Return the [X, Y] coordinate for the center point of the cell that contains the specified text.  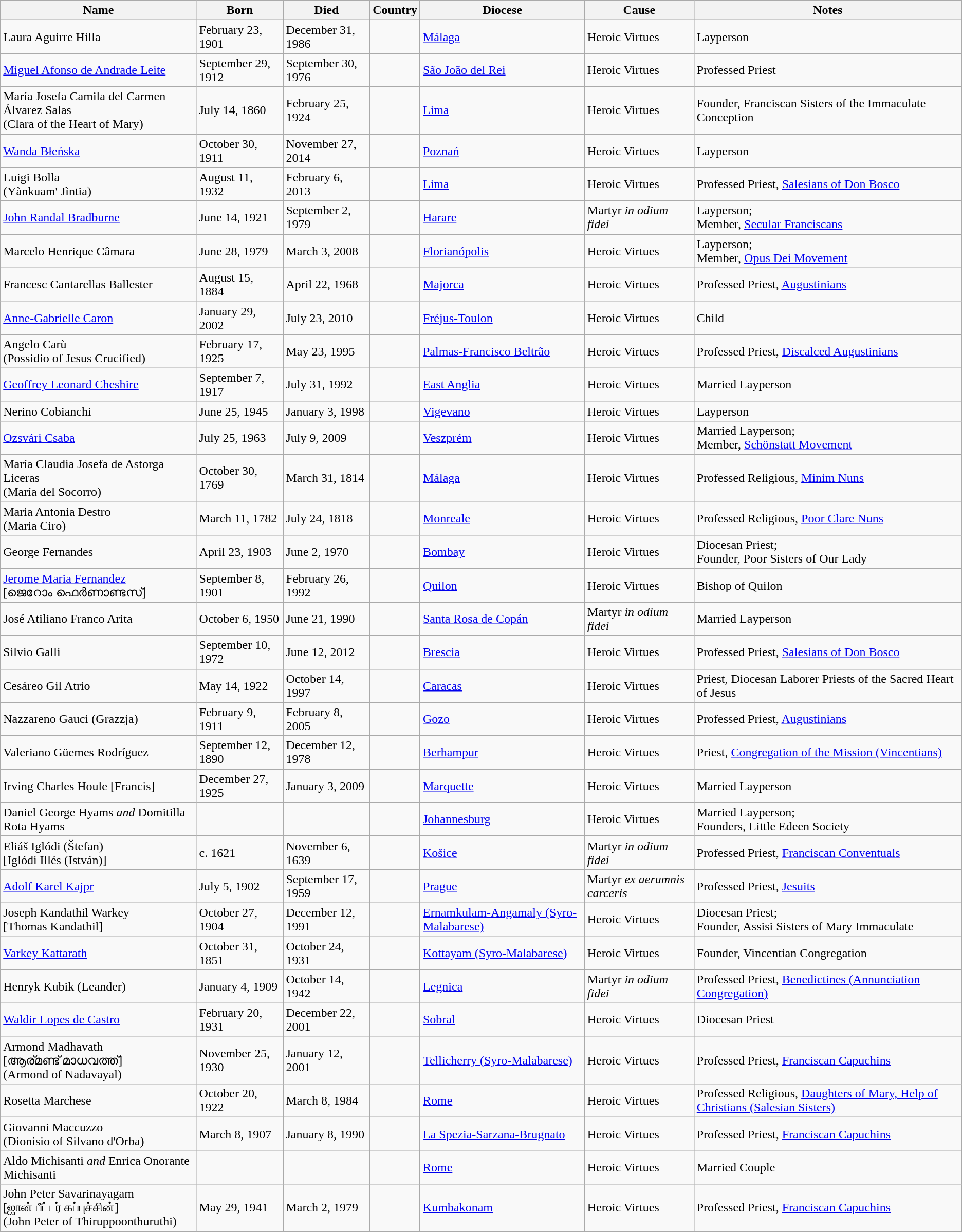
Fréjus-Toulon [502, 318]
February 26, 1992 [327, 586]
Legnica [502, 986]
Professed Priest, Franciscan Conventuals [827, 853]
October 20, 1922 [239, 1100]
July 23, 2010 [327, 318]
January 3, 1998 [327, 412]
January 29, 2002 [239, 318]
October 24, 1931 [327, 953]
December 12, 1978 [327, 752]
November 6, 1639 [327, 853]
Professed Religious, Daughters of Mary, Help of Christians (Salesian Sisters) [827, 1100]
Priest, Diocesan Laborer Priests of the Sacred Heart of Jesus [827, 685]
John Peter Savarinayagam [ஜான் பீட்டர் கப்புச்சின்] (John Peter of Thiruppoonthuruthi) [99, 1208]
Maria Antonia Destro (Maria Ciro) [99, 519]
December 31, 1986 [327, 37]
December 12, 1991 [327, 920]
February 23, 1901 [239, 37]
Waldir Lopes de Castro [99, 1020]
Palmas-Francisco Beltrão [502, 351]
September 2, 1979 [327, 218]
Aldo Michisanti and Enrica Onorante Michisanti [99, 1167]
Angelo Carù (Possidio of Jesus Crucified) [99, 351]
Marcelo Henrique Câmara [99, 251]
September 29, 1912 [239, 70]
Married Layperson; Member, Schönstatt Movement [827, 438]
September 12, 1890 [239, 752]
Veszprém [502, 438]
January 8, 1990 [327, 1134]
September 7, 1917 [239, 384]
February 20, 1931 [239, 1020]
January 3, 2009 [327, 786]
Professed Priest, Discalced Augustinians [827, 351]
Cause [639, 10]
February 9, 1911 [239, 719]
Laura Aguirre Hilla [99, 37]
Name [99, 10]
Professed Religious, Poor Clare Nuns [827, 519]
Geoffrey Leonard Cheshire [99, 384]
September 10, 1972 [239, 652]
Married Couple [827, 1167]
Košice [502, 853]
Francesc Cantarellas Ballester [99, 285]
María Josefa Camila del Carmen Álvarez Salas (Clara of the Heart of Mary) [99, 110]
Ozsvári Csaba [99, 438]
September 17, 1959 [327, 886]
July 9, 2009 [327, 438]
Child [827, 318]
July 14, 1860 [239, 110]
September 30, 1976 [327, 70]
Kottayam (Syro-Malabarese) [502, 953]
June 28, 1979 [239, 251]
October 27, 1904 [239, 920]
October 14, 1942 [327, 986]
July 25, 1963 [239, 438]
Poznań [502, 151]
Varkey Kattarath [99, 953]
February 6, 2013 [327, 184]
Luigi Bolla (Yànkuam' Jìntia) [99, 184]
Harare [502, 218]
Diocesan Priest; Founder, Poor Sisters of Our Lady [827, 552]
Santa Rosa de Copán [502, 619]
June 25, 1945 [239, 412]
Died [327, 10]
Kumbakonam [502, 1208]
Country [395, 10]
Sobral [502, 1020]
Professed Religious, Minim Nuns [827, 478]
Diocesan Priest; Founder, Assisi Sisters of Mary Immaculate [827, 920]
February 17, 1925 [239, 351]
February 8, 2005 [327, 719]
Professed Priest [827, 70]
Brescia [502, 652]
Layperson; Member, Opus Dei Movement [827, 251]
February 25, 1924 [327, 110]
March 3, 2008 [327, 251]
Professed Priest, Jesuits [827, 886]
March 11, 1782 [239, 519]
Diocese [502, 10]
October 31, 1851 [239, 953]
Silvio Galli [99, 652]
Henryk Kubik (Leander) [99, 986]
Caracas [502, 685]
Cesáreo Gil Atrio [99, 685]
Born [239, 10]
August 11, 1932 [239, 184]
Layperson; Member, Secular Franciscans [827, 218]
May 29, 1941 [239, 1208]
Armond Madhavath [ആര്മണ്ട് മാധവത്ത്] (Armond of Nadavayal) [99, 1060]
Majorca [502, 285]
Bishop of Quilon [827, 586]
Adolf Karel Kajpr [99, 886]
January 4, 1909 [239, 986]
Marquette [502, 786]
March 2, 1979 [327, 1208]
May 23, 1995 [327, 351]
October 30, 1769 [239, 478]
Martyr ex aerumnis carceris [639, 886]
June 21, 1990 [327, 619]
July 31, 1992 [327, 384]
Professed Priest, Benedictines (Annunciation Congregation) [827, 986]
April 23, 1903 [239, 552]
Founder, Vincentian Congregation [827, 953]
East Anglia [502, 384]
Gozo [502, 719]
Berhampur [502, 752]
November 25, 1930 [239, 1060]
São João del Rei [502, 70]
December 22, 2001 [327, 1020]
July 24, 1818 [327, 519]
Florianópolis [502, 251]
August 15, 1884 [239, 285]
Johannesburg [502, 819]
Vigevano [502, 412]
c. 1621 [239, 853]
Anne-Gabrielle Caron [99, 318]
Bombay [502, 552]
January 12, 2001 [327, 1060]
Diocesan Priest [827, 1020]
Married Layperson; Founders, Little Edeen Society [827, 819]
May 14, 1922 [239, 685]
March 31, 1814 [327, 478]
José Atiliano Franco Arita [99, 619]
November 27, 2014 [327, 151]
Notes [827, 10]
September 8, 1901 [239, 586]
Prague [502, 886]
October 6, 1950 [239, 619]
March 8, 1984 [327, 1100]
Jerome Maria Fernandez [ജെറോം ഫെർണാണ്ടസ്] [99, 586]
Miguel Afonso de Andrade Leite [99, 70]
Wanda Błeńska [99, 151]
December 27, 1925 [239, 786]
Valeriano Güemes Rodríguez [99, 752]
June 14, 1921 [239, 218]
Tellicherry (Syro-Malabarese) [502, 1060]
Rosetta Marchese [99, 1100]
Monreale [502, 519]
June 12, 2012 [327, 652]
June 2, 1970 [327, 552]
July 5, 1902 [239, 886]
Giovanni Maccuzzo (Dionisio of Silvano d'Orba) [99, 1134]
Nazzareno Gauci (Grazzja) [99, 719]
Priest, Congregation of the Mission (Vincentians) [827, 752]
John Randal Bradburne [99, 218]
Founder, Franciscan Sisters of the Immaculate Conception [827, 110]
María Claudia Josefa de Astorga Liceras (María del Socorro) [99, 478]
October 30, 1911 [239, 151]
Quilon [502, 586]
Irving Charles Houle [Francis] [99, 786]
Joseph Kandathil Warkey [Thomas Kandathil] [99, 920]
La Spezia-Sarzana-Brugnato [502, 1134]
George Fernandes [99, 552]
March 8, 1907 [239, 1134]
April 22, 1968 [327, 285]
Daniel George Hyams and Domitilla Rota Hyams [99, 819]
October 14, 1997 [327, 685]
Eliáš Iglódi (Štefan) [Iglódi Illés (István)] [99, 853]
Ernamkulam-Angamaly (Syro-Malabarese) [502, 920]
Nerino Cobianchi [99, 412]
